Determine the [X, Y] coordinate at the center of the cell enclosing the given text.  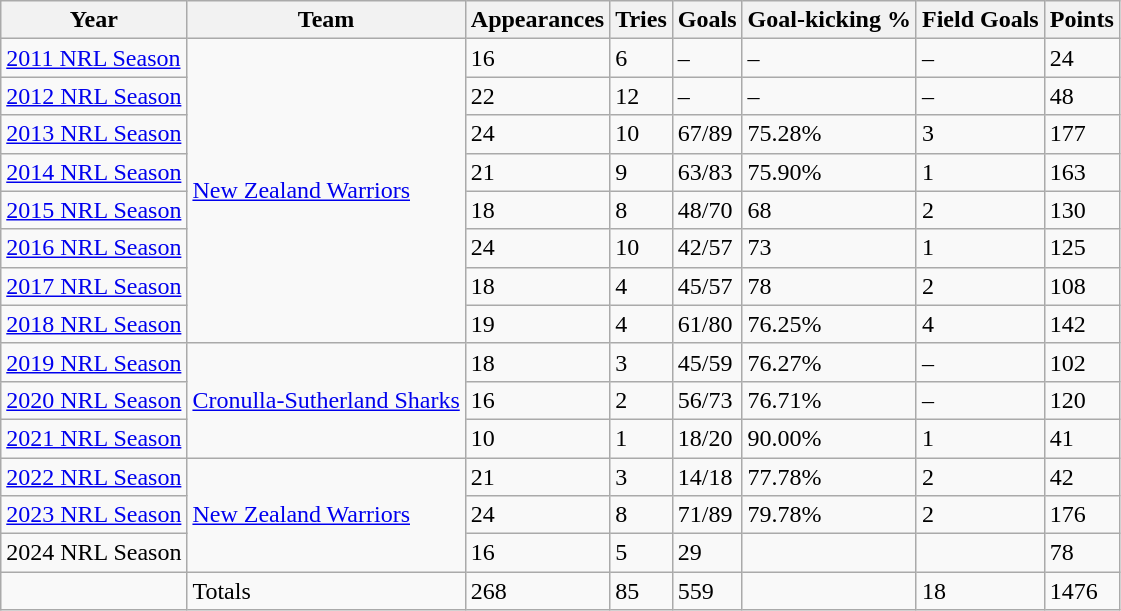
Team [326, 20]
Appearances [537, 20]
45/57 [707, 286]
5 [642, 553]
130 [1082, 210]
14/18 [707, 477]
77.78% [829, 477]
Cronulla-Sutherland Sharks [326, 400]
73 [829, 248]
76.71% [829, 400]
75.90% [829, 172]
2014 NRL Season [94, 172]
2016 NRL Season [94, 248]
2012 NRL Season [94, 96]
125 [1082, 248]
102 [1082, 362]
2017 NRL Season [94, 286]
2018 NRL Season [94, 324]
2011 NRL Season [94, 58]
2015 NRL Season [94, 210]
559 [707, 591]
177 [1082, 134]
48/70 [707, 210]
18/20 [707, 438]
67/89 [707, 134]
Year [94, 20]
Field Goals [980, 20]
2020 NRL Season [94, 400]
120 [1082, 400]
Goal-kicking % [829, 20]
85 [642, 591]
268 [537, 591]
Goals [707, 20]
45/59 [707, 362]
19 [537, 324]
2013 NRL Season [94, 134]
Points [1082, 20]
75.28% [829, 134]
9 [642, 172]
142 [1082, 324]
12 [642, 96]
2022 NRL Season [94, 477]
Tries [642, 20]
2023 NRL Season [94, 515]
29 [707, 553]
48 [1082, 96]
1476 [1082, 591]
76.25% [829, 324]
76.27% [829, 362]
176 [1082, 515]
68 [829, 210]
2024 NRL Season [94, 553]
56/73 [707, 400]
71/89 [707, 515]
6 [642, 58]
108 [1082, 286]
79.78% [829, 515]
42/57 [707, 248]
163 [1082, 172]
Totals [326, 591]
61/80 [707, 324]
2021 NRL Season [94, 438]
2019 NRL Season [94, 362]
41 [1082, 438]
42 [1082, 477]
90.00% [829, 438]
22 [537, 96]
63/83 [707, 172]
